Return (x, y) of the center of cell containing provided text 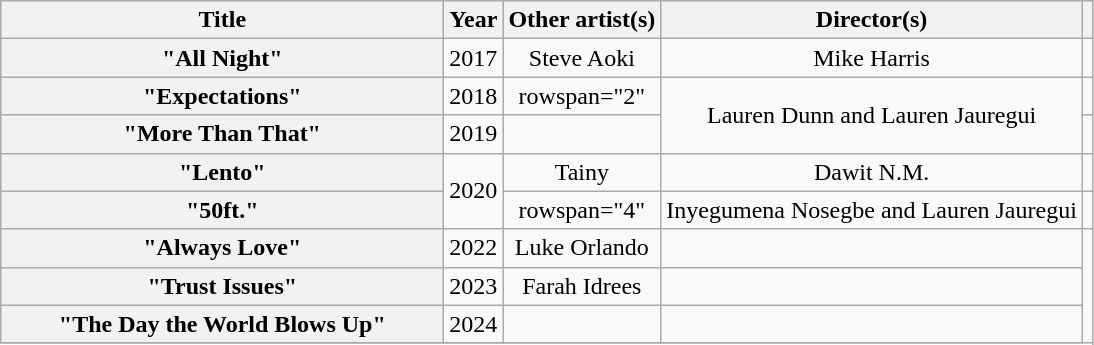
Dawit N.M. (872, 172)
2019 (474, 134)
Other artist(s) (582, 20)
"More Than That" (222, 134)
"Expectations" (222, 96)
"All Night" (222, 58)
"Lento" (222, 172)
2020 (474, 191)
Steve Aoki (582, 58)
Farah Idrees (582, 286)
Luke Orlando (582, 248)
Year (474, 20)
Director(s) (872, 20)
"Trust Issues" (222, 286)
"The Day the World Blows Up" (222, 324)
2017 (474, 58)
"50ft." (222, 210)
2022 (474, 248)
Mike Harris (872, 58)
rowspan="2" (582, 96)
rowspan="4" (582, 210)
Tainy (582, 172)
2024 (474, 324)
2018 (474, 96)
Inyegumena Nosegbe and Lauren Jauregui (872, 210)
Title (222, 20)
"Always Love" (222, 248)
Lauren Dunn and Lauren Jauregui (872, 115)
2023 (474, 286)
